Search for the cell housing the specified text and yield its (x, y) center coordinate. 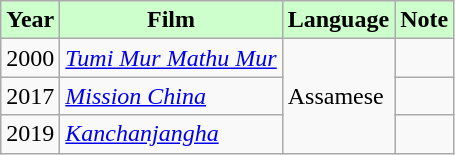
Film (171, 20)
Language (338, 20)
2017 (30, 96)
Kanchanjangha (171, 134)
Tumi Mur Mathu Mur (171, 58)
Note (424, 20)
2000 (30, 58)
Mission China (171, 96)
2019 (30, 134)
Assamese (338, 96)
Year (30, 20)
